Identify which cell holds the provided text, then report its [X, Y] central coordinate. 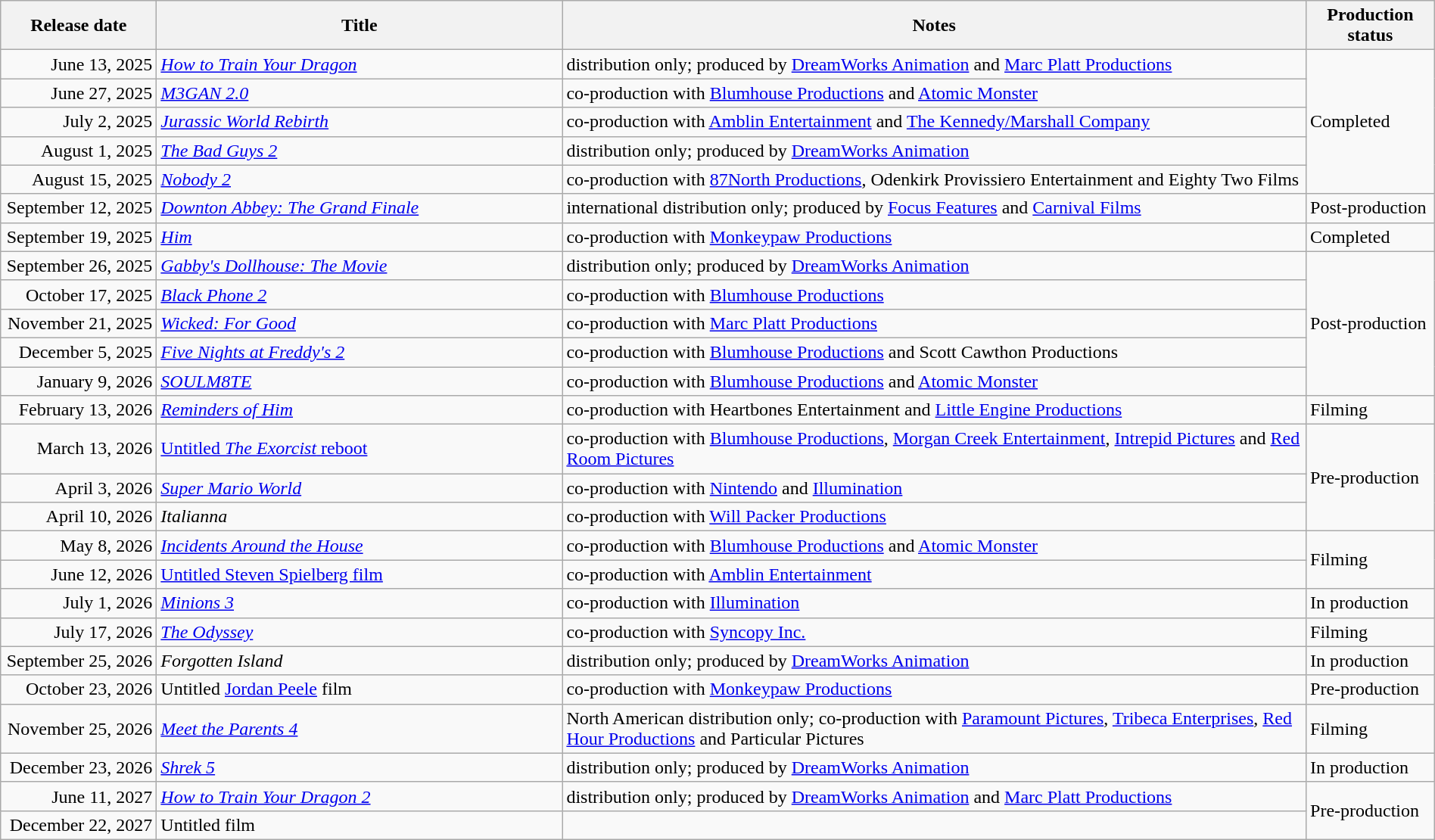
July 17, 2026 [79, 632]
Untitled Jordan Peele film [360, 689]
June 11, 2027 [79, 796]
co-production with Will Packer Productions [934, 517]
co-production with 87North Productions, Odenkirk Provissiero Entertainment and Eighty Two Films [934, 179]
Gabby's Dollhouse: The Movie [360, 266]
co-production with Blumhouse Productions and Scott Cawthon Productions [934, 352]
September 12, 2025 [79, 208]
Untitled The Exorcist reboot [360, 450]
The Bad Guys 2 [360, 151]
December 23, 2026 [79, 767]
Forgotten Island [360, 661]
co-production with Amblin Entertainment [934, 574]
May 8, 2026 [79, 546]
Black Phone 2 [360, 294]
Meet the Parents 4 [360, 728]
October 23, 2026 [79, 689]
September 25, 2026 [79, 661]
August 15, 2025 [79, 179]
How to Train Your Dragon 2 [360, 796]
July 1, 2026 [79, 603]
Production status [1371, 26]
co-production with Syncopy Inc. [934, 632]
North American distribution only; co-production with Paramount Pictures, Tribeca Enterprises, Red Hour Productions and Particular Pictures [934, 728]
Super Mario World [360, 488]
Untitled film [360, 825]
November 25, 2026 [79, 728]
June 27, 2025 [79, 93]
March 13, 2026 [79, 450]
September 19, 2025 [79, 237]
Incidents Around the House [360, 546]
April 10, 2026 [79, 517]
Shrek 5 [360, 767]
SOULM8TE [360, 381]
Release date [79, 26]
Italianna [360, 517]
January 9, 2026 [79, 381]
June 12, 2026 [79, 574]
co-production with Illumination [934, 603]
co-production with Blumhouse Productions, Morgan Creek Entertainment, Intrepid Pictures and Red Room Pictures [934, 450]
Notes [934, 26]
December 22, 2027 [79, 825]
co-production with Nintendo and Illumination [934, 488]
Minions 3 [360, 603]
Downton Abbey: The Grand Finale [360, 208]
June 13, 2025 [79, 64]
October 17, 2025 [79, 294]
co-production with Heartbones Entertainment and Little Engine Productions [934, 410]
M3GAN 2.0 [360, 93]
Jurassic World Rebirth [360, 122]
co-production with Amblin Entertainment and The Kennedy/Marshall Company [934, 122]
November 21, 2025 [79, 323]
How to Train Your Dragon [360, 64]
Reminders of Him [360, 410]
Wicked: For Good [360, 323]
July 2, 2025 [79, 122]
February 13, 2026 [79, 410]
Title [360, 26]
The Odyssey [360, 632]
Nobody 2 [360, 179]
Untitled Steven Spielberg film [360, 574]
August 1, 2025 [79, 151]
co-production with Marc Platt Productions [934, 323]
Him [360, 237]
co-production with Blumhouse Productions [934, 294]
December 5, 2025 [79, 352]
April 3, 2026 [79, 488]
international distribution only; produced by Focus Features and Carnival Films [934, 208]
September 26, 2025 [79, 266]
Five Nights at Freddy's 2 [360, 352]
